Find where the given text appears and provide that cell's center as (x, y) coordinate. 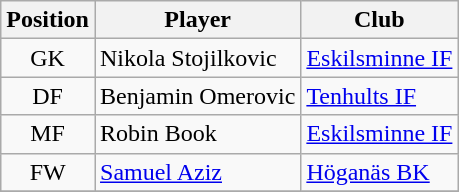
Club (380, 20)
FW (48, 172)
MF (48, 134)
Benjamin Omerovic (197, 96)
Player (197, 20)
GK (48, 58)
Robin Book (197, 134)
Nikola Stojilkovic (197, 58)
DF (48, 96)
Tenhults IF (380, 96)
Samuel Aziz (197, 172)
Höganäs BK (380, 172)
Position (48, 20)
